For the text-containing cell, return its midpoint in [x, y] coordinate format. 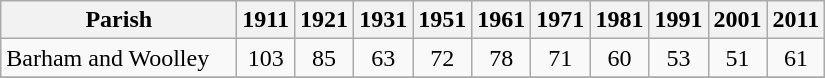
Parish [119, 20]
2001 [738, 20]
72 [442, 58]
51 [738, 58]
1981 [620, 20]
1971 [560, 20]
1911 [266, 20]
1991 [678, 20]
53 [678, 58]
63 [384, 58]
1951 [442, 20]
61 [796, 58]
71 [560, 58]
1961 [502, 20]
1931 [384, 20]
Barham and Woolley [119, 58]
78 [502, 58]
85 [324, 58]
60 [620, 58]
103 [266, 58]
1921 [324, 20]
2011 [796, 20]
